Identify which cell holds the provided text, then report its (x, y) central coordinate. 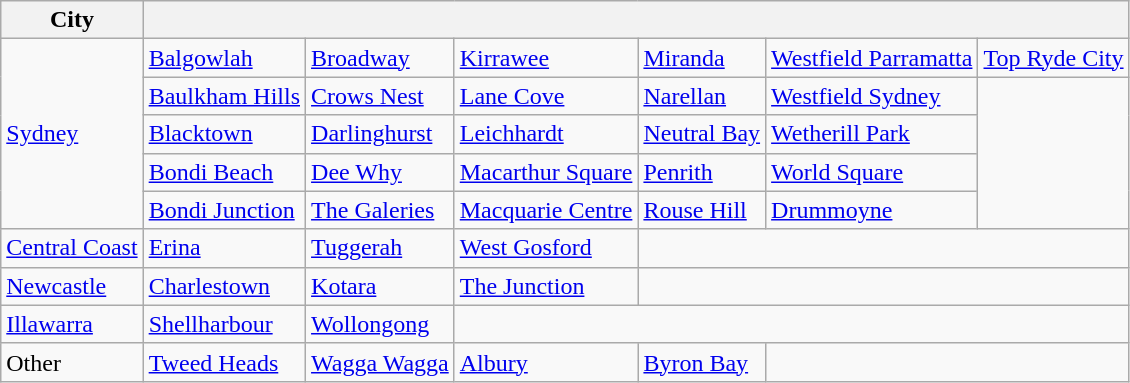
The Junction (546, 286)
Crows Nest (380, 96)
Broadway (380, 58)
Tweed Heads (224, 362)
Macquarie Centre (546, 210)
Dee Why (380, 172)
Darlinghurst (380, 134)
Miranda (702, 58)
Neutral Bay (702, 134)
Other (72, 362)
Bondi Junction (224, 210)
Westfield Sydney (872, 96)
Blacktown (224, 134)
World Square (872, 172)
Newcastle (72, 286)
Drummoyne (872, 210)
Wagga Wagga (380, 362)
Charlestown (224, 286)
Baulkham Hills (224, 96)
West Gosford (546, 248)
The Galeries (380, 210)
Wollongong (380, 324)
City (72, 20)
Byron Bay (702, 362)
Illawarra (72, 324)
Westfield Parramatta (872, 58)
Narellan (702, 96)
Kirrawee (546, 58)
Tuggerah (380, 248)
Kotara (380, 286)
Bondi Beach (224, 172)
Shellharbour (224, 324)
Balgowlah (224, 58)
Erina (224, 248)
Rouse Hill (702, 210)
Lane Cove (546, 96)
Central Coast (72, 248)
Leichhardt (546, 134)
Macarthur Square (546, 172)
Albury (546, 362)
Sydney (72, 134)
Wetherill Park (872, 134)
Top Ryde City (1054, 58)
Penrith (702, 172)
